Extract the (X, Y) coordinate from the center of the cell holding the provided text.  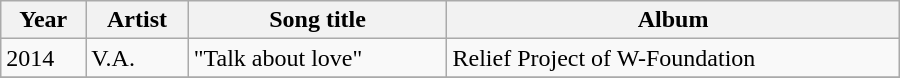
Relief Project of W-Foundation (673, 58)
Artist (137, 20)
Year (44, 20)
V.A. (137, 58)
Album (673, 20)
2014 (44, 58)
"Talk about love" (318, 58)
Song title (318, 20)
